From the cell containing the given text, extract its center point as (X, Y) coordinate. 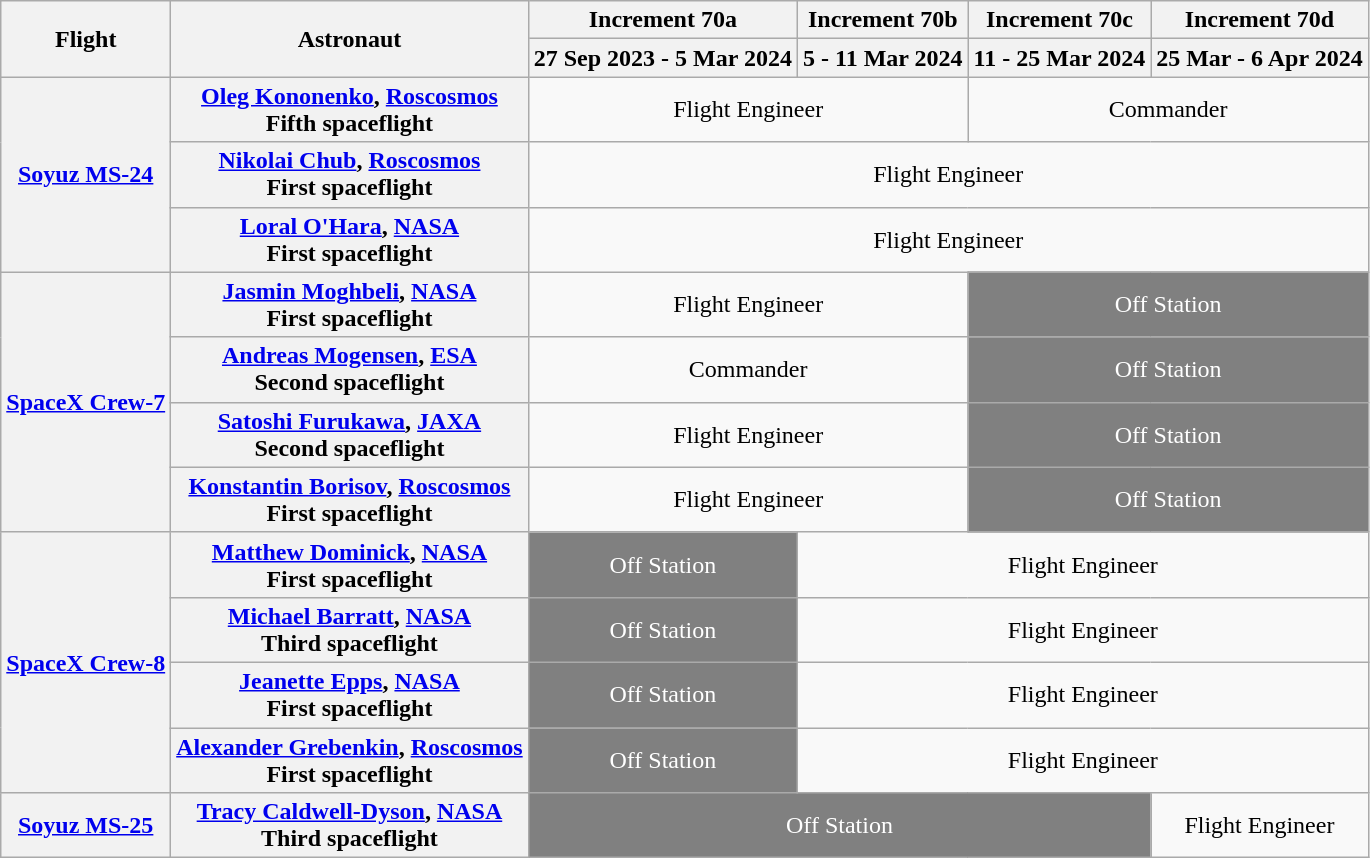
Increment 70a (662, 20)
Increment 70d (1260, 20)
Astronaut (350, 39)
Konstantin Borisov, Roscosmos First spaceflight (350, 500)
Loral O'Hara, NASA First spaceflight (350, 240)
Increment 70b (882, 20)
27 Sep 2023 - 5 Mar 2024 (662, 58)
Michael Barratt, NASA Third spaceflight (350, 630)
Nikolai Chub, Roscosmos First spaceflight (350, 174)
Tracy Caldwell-Dyson, NASA Third spaceflight (350, 826)
Alexander Grebenkin, Roscosmos First spaceflight (350, 760)
Satoshi Furukawa, JAXA Second spaceflight (350, 434)
Jeanette Epps, NASA First spaceflight (350, 694)
11 - 25 Mar 2024 (1060, 58)
Andreas Mogensen, ESA Second spaceflight (350, 370)
5 - 11 Mar 2024 (882, 58)
Matthew Dominick, NASA First spaceflight (350, 564)
SpaceX Crew-7 (86, 402)
Soyuz MS-24 (86, 174)
25 Mar - 6 Apr 2024 (1260, 58)
Flight (86, 39)
Oleg Kononenko, Roscosmos Fifth spaceflight (350, 110)
Jasmin Moghbeli, NASA First spaceflight (350, 304)
Increment 70c (1060, 20)
Soyuz MS-25 (86, 826)
SpaceX Crew-8 (86, 662)
